Provide the [X, Y] coordinate of the cell's center where the given text is located.  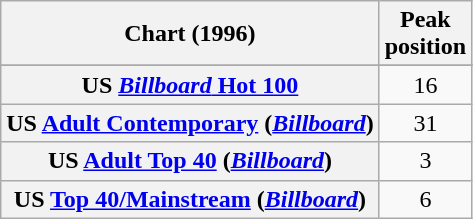
31 [425, 123]
Peakposition [425, 34]
US Top 40/Mainstream (Billboard) [190, 199]
US Billboard Hot 100 [190, 85]
6 [425, 199]
US Adult Top 40 (Billboard) [190, 161]
16 [425, 85]
Chart (1996) [190, 34]
US Adult Contemporary (Billboard) [190, 123]
3 [425, 161]
